From the cell containing the given text, extract its center point as (X, Y) coordinate. 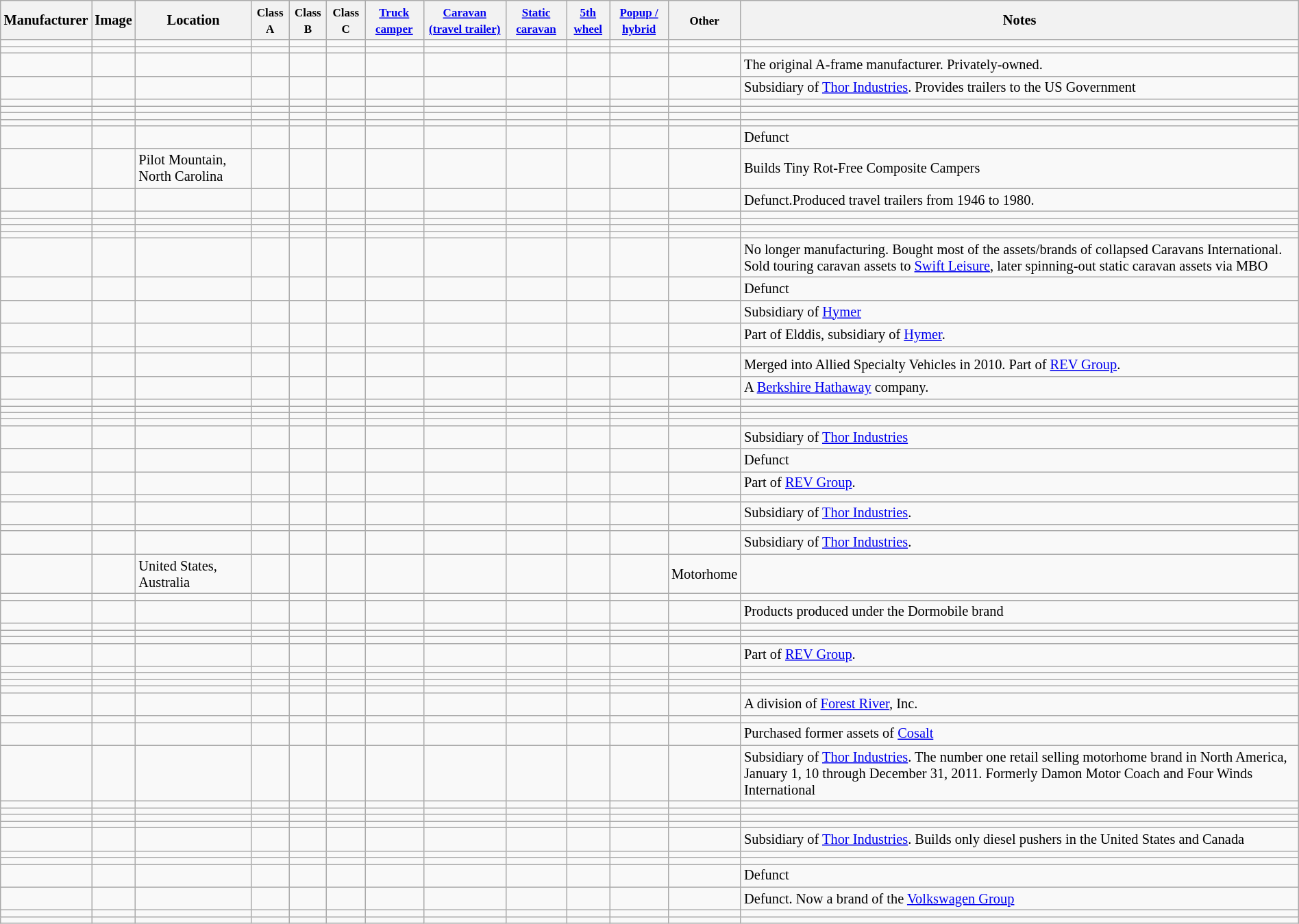
Defunct.Produced travel trailers from 1946 to 1980. (1019, 200)
Builds Tiny Rot-Free Composite Campers (1019, 168)
Subsidiary of Thor Industries. Builds only diesel pushers in the United States and Canada (1019, 840)
Image (114, 21)
Subsidiary of Thor Industries (1019, 437)
Class B (308, 21)
Part of Elddis, subsidiary of Hymer. (1019, 335)
Caravan (travel trailer) (465, 21)
Other (704, 21)
Products produced under the Dormobile brand (1019, 612)
Pilot Mountain, North Carolina (193, 168)
5th wheel (588, 21)
A division of Forest River, Inc. (1019, 704)
Subsidiary of Hymer (1019, 312)
Purchased former assets of Cosalt (1019, 734)
Class A (270, 21)
A Berkshire Hathaway company. (1019, 388)
Truck camper (395, 21)
Motorhome (704, 574)
Class C (346, 21)
Merged into Allied Specialty Vehicles in 2010. Part of REV Group. (1019, 365)
Notes (1019, 21)
The original A-frame manufacturer. Privately-owned. (1019, 65)
Defunct. Now a brand of the Volkswagen Group (1019, 899)
Popup / hybrid (639, 21)
United States,Australia (193, 574)
Subsidiary of Thor Industries. Provides trailers to the US Government (1019, 88)
Location (193, 21)
Static caravan (536, 21)
Manufacturer (47, 21)
